Detect which cell encompasses the target text, then output its [x, y] center coordinate. 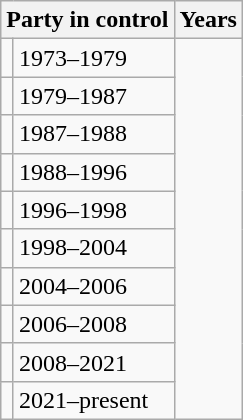
1988–1996 [94, 172]
1998–2004 [94, 248]
Years [208, 20]
1973–1979 [94, 58]
1979–1987 [94, 96]
1996–1998 [94, 210]
2008–2021 [94, 362]
1987–1988 [94, 134]
2006–2008 [94, 324]
2021–present [94, 400]
Party in control [88, 20]
2004–2006 [94, 286]
